Search for the cell housing the specified text and yield its (X, Y) center coordinate. 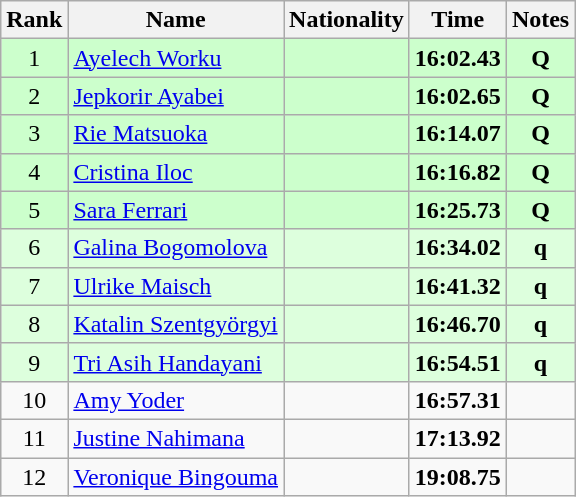
Cristina Iloc (176, 172)
Jepkorir Ayabei (176, 96)
Rie Matsuoka (176, 134)
16:57.31 (458, 400)
5 (34, 210)
16:54.51 (458, 362)
Rank (34, 20)
Tri Asih Handayani (176, 362)
7 (34, 286)
11 (34, 438)
3 (34, 134)
4 (34, 172)
Justine Nahimana (176, 438)
6 (34, 248)
Time (458, 20)
Veronique Bingouma (176, 477)
Sara Ferrari (176, 210)
Ulrike Maisch (176, 286)
1 (34, 58)
16:41.32 (458, 286)
9 (34, 362)
16:34.02 (458, 248)
Ayelech Worku (176, 58)
Katalin Szentgyörgyi (176, 324)
Amy Yoder (176, 400)
16:25.73 (458, 210)
16:02.65 (458, 96)
17:13.92 (458, 438)
8 (34, 324)
Name (176, 20)
Nationality (347, 20)
16:46.70 (458, 324)
16:02.43 (458, 58)
19:08.75 (458, 477)
2 (34, 96)
12 (34, 477)
10 (34, 400)
16:14.07 (458, 134)
Notes (540, 20)
Galina Bogomolova (176, 248)
16:16.82 (458, 172)
